Search for the cell housing the specified text and yield its [x, y] center coordinate. 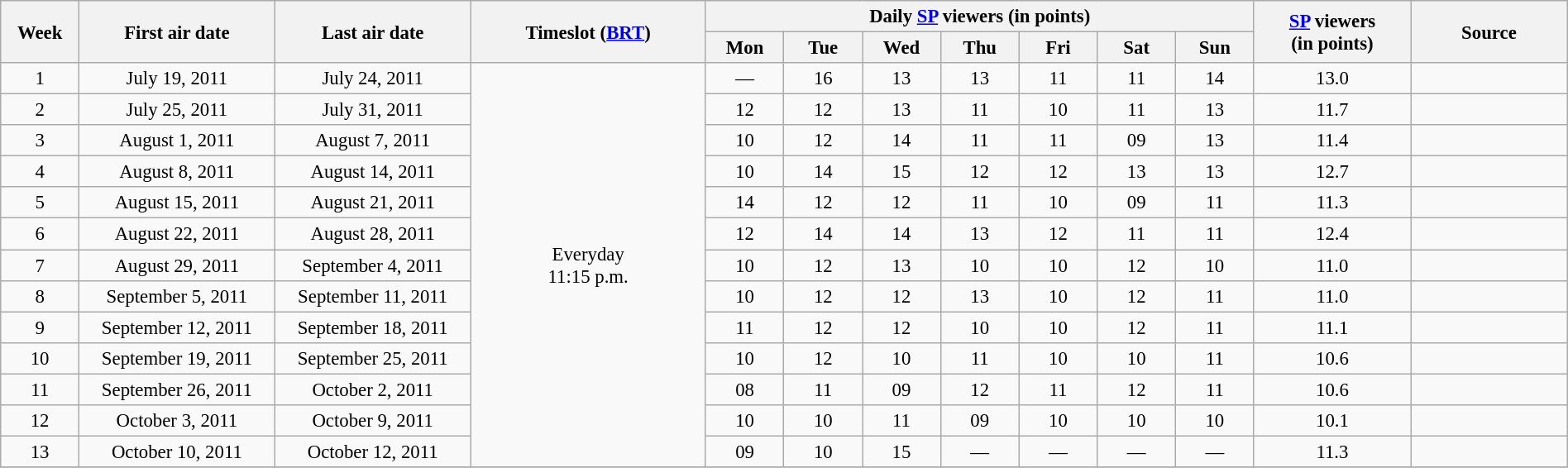
2 [40, 110]
Sun [1216, 48]
10.1 [1331, 421]
5 [40, 203]
11.1 [1331, 327]
October 12, 2011 [372, 451]
August 14, 2011 [372, 172]
4 [40, 172]
Daily SP viewers (in points) [979, 17]
Mon [744, 48]
August 21, 2011 [372, 203]
Tue [824, 48]
8 [40, 296]
September 26, 2011 [177, 389]
August 29, 2011 [177, 265]
6 [40, 234]
Last air date [372, 31]
Fri [1059, 48]
September 25, 2011 [372, 358]
September 4, 2011 [372, 265]
July 24, 2011 [372, 79]
13.0 [1331, 79]
September 11, 2011 [372, 296]
3 [40, 141]
11.4 [1331, 141]
September 12, 2011 [177, 327]
Everyday11:15 p.m. [588, 265]
August 28, 2011 [372, 234]
October 3, 2011 [177, 421]
Timeslot (BRT) [588, 31]
Thu [979, 48]
Source [1489, 31]
9 [40, 327]
July 25, 2011 [177, 110]
1 [40, 79]
08 [744, 389]
October 9, 2011 [372, 421]
7 [40, 265]
September 18, 2011 [372, 327]
11.7 [1331, 110]
Wed [901, 48]
September 19, 2011 [177, 358]
12.4 [1331, 234]
July 19, 2011 [177, 79]
July 31, 2011 [372, 110]
August 8, 2011 [177, 172]
Week [40, 31]
First air date [177, 31]
August 7, 2011 [372, 141]
August 15, 2011 [177, 203]
SP viewers(in points) [1331, 31]
October 10, 2011 [177, 451]
12.7 [1331, 172]
Sat [1136, 48]
August 22, 2011 [177, 234]
16 [824, 79]
September 5, 2011 [177, 296]
October 2, 2011 [372, 389]
August 1, 2011 [177, 141]
